Output the (X, Y) coordinate of the center of the cell containing the given text.  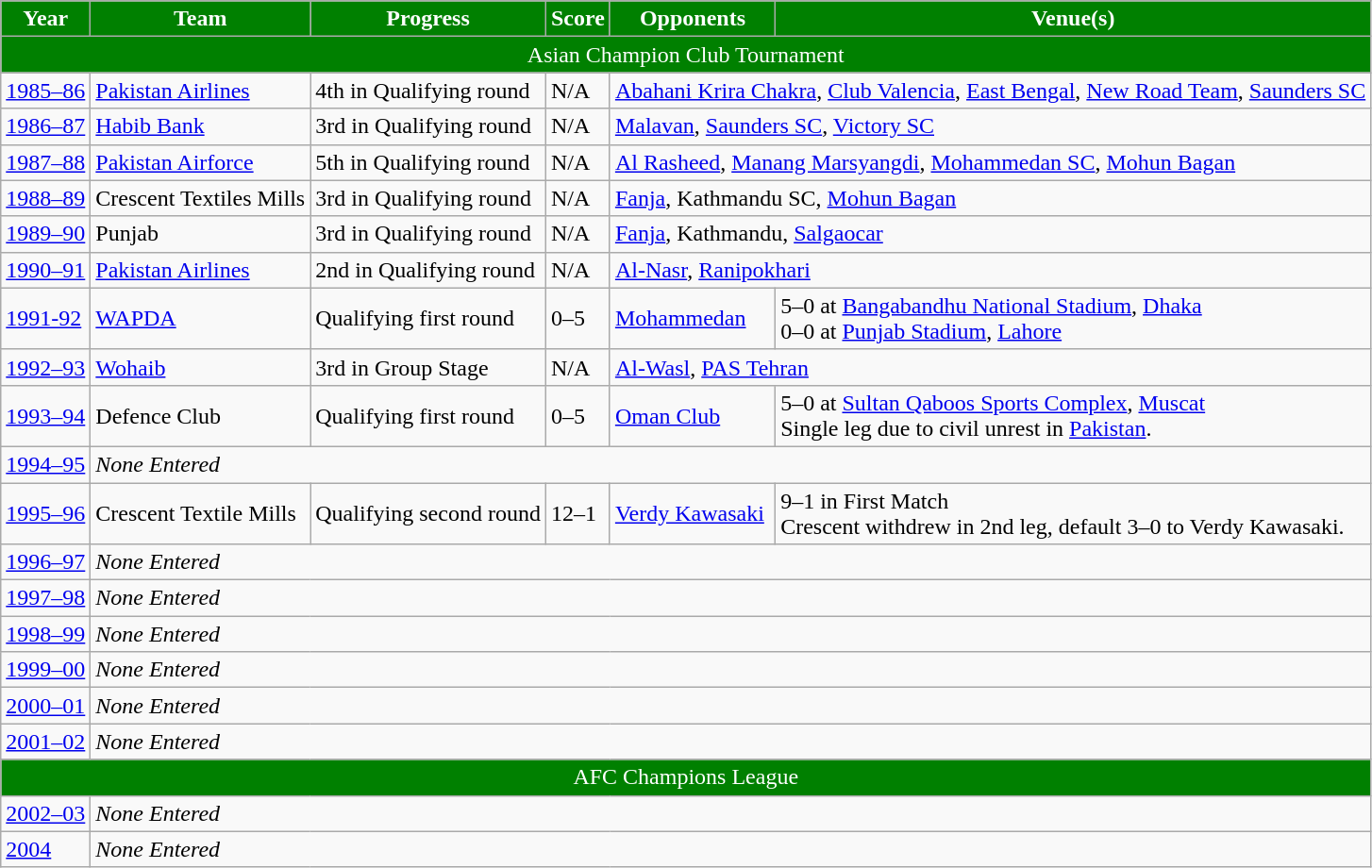
Verdy Kawasaki (693, 513)
1995–96 (45, 513)
1987–88 (45, 162)
2001–02 (45, 742)
1988–89 (45, 198)
1994–95 (45, 464)
Punjab (200, 234)
Defence Club (200, 415)
Crescent Textiles Mills (200, 198)
1998–99 (45, 634)
2000–01 (45, 706)
9–1 in First MatchCrescent withdrew in 2nd leg, default 3–0 to Verdy Kawasaki. (1074, 513)
Al-Nasr, Ranipokhari (990, 270)
Crescent Textile Mills (200, 513)
1990–91 (45, 270)
1992–93 (45, 367)
Mohammedan (693, 319)
2nd in Qualifying round (428, 270)
Abahani Krira Chakra, Club Valencia, East Bengal, New Road Team, Saunders SC (990, 91)
Pakistan Airforce (200, 162)
AFC Champions League (686, 777)
1993–94 (45, 415)
Year (45, 19)
12–1 (577, 513)
Al Rasheed, Manang Marsyangdi, Mohammedan SC, Mohun Bagan (990, 162)
1989–90 (45, 234)
Qualifying second round (428, 513)
Score (577, 19)
1999–00 (45, 670)
1985–86 (45, 91)
Al-Wasl, PAS Tehran (990, 367)
1996–97 (45, 562)
Fanja, Kathmandu, Salgaocar (990, 234)
3rd in Group Stage (428, 367)
5–0 at Sultan Qaboos Sports Complex, MuscatSingle leg due to civil unrest in Pakistan. (1074, 415)
Venue(s) (1074, 19)
Malavan, Saunders SC, Victory SC (990, 126)
Asian Champion Club Tournament (686, 55)
Team (200, 19)
Wohaib (200, 367)
1997–98 (45, 598)
1991-92 (45, 319)
5–0 at Bangabandhu National Stadium, Dhaka0–0 at Punjab Stadium, Lahore (1074, 319)
Oman Club (693, 415)
Fanja, Kathmandu SC, Mohun Bagan (990, 198)
1986–87 (45, 126)
Progress (428, 19)
5th in Qualifying round (428, 162)
4th in Qualifying round (428, 91)
WAPDA (200, 319)
Habib Bank (200, 126)
2002–03 (45, 813)
Opponents (693, 19)
2004 (45, 849)
